Search for the cell housing the specified text and yield its [X, Y] center coordinate. 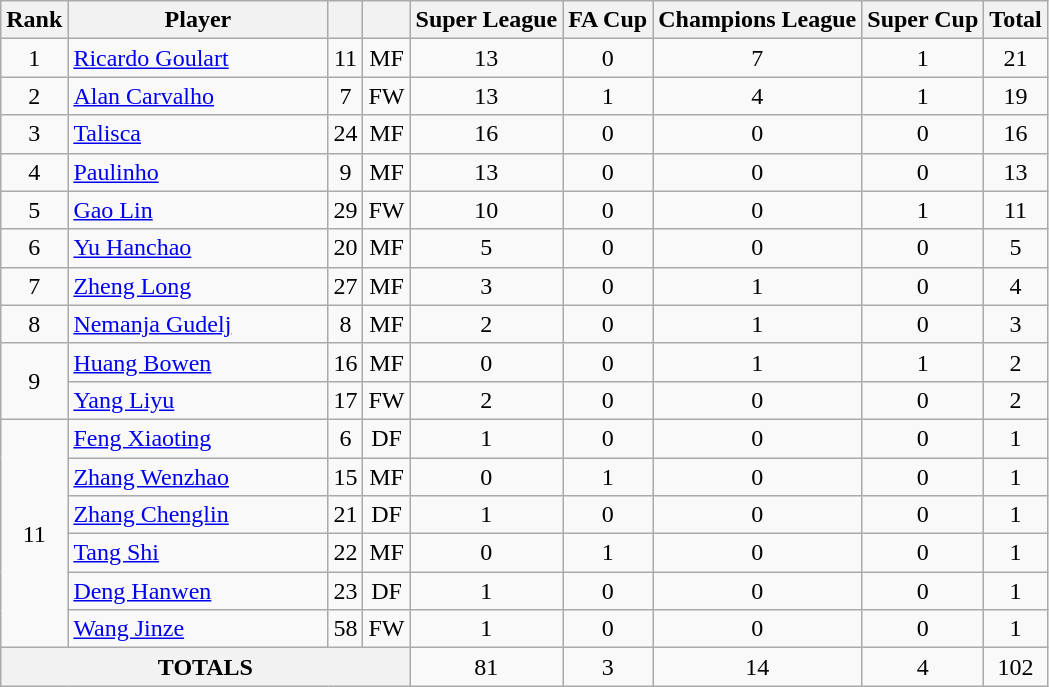
17 [346, 400]
15 [346, 477]
Tang Shi [198, 553]
Total [1016, 20]
Deng Hanwen [198, 591]
10 [486, 210]
Nemanja Gudelj [198, 324]
Yang Liyu [198, 400]
Alan Carvalho [198, 96]
Super Cup [923, 20]
Zhang Chenglin [198, 515]
102 [1016, 667]
Super League [486, 20]
58 [346, 629]
Ricardo Goulart [198, 58]
FA Cup [608, 20]
Zheng Long [198, 286]
22 [346, 553]
Champions League [758, 20]
Zhang Wenzhao [198, 477]
29 [346, 210]
Rank [34, 20]
Yu Hanchao [198, 248]
Talisca [198, 134]
27 [346, 286]
Huang Bowen [198, 362]
Wang Jinze [198, 629]
Gao Lin [198, 210]
81 [486, 667]
Paulinho [198, 172]
14 [758, 667]
20 [346, 248]
Feng Xiaoting [198, 438]
Player [198, 20]
23 [346, 591]
19 [1016, 96]
TOTALS [206, 667]
24 [346, 134]
